Identify which cell holds the provided text, then report its [x, y] central coordinate. 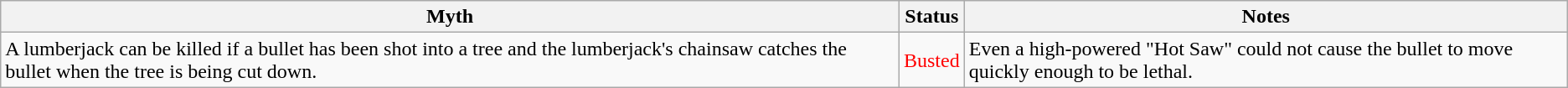
Status [931, 17]
Notes [1266, 17]
Myth [451, 17]
Busted [931, 60]
Even a high-powered "Hot Saw" could not cause the bullet to move quickly enough to be lethal. [1266, 60]
A lumberjack can be killed if a bullet has been shot into a tree and the lumberjack's chainsaw catches the bullet when the tree is being cut down. [451, 60]
